Extract the (X, Y) coordinate from the center of the cell holding the provided text.  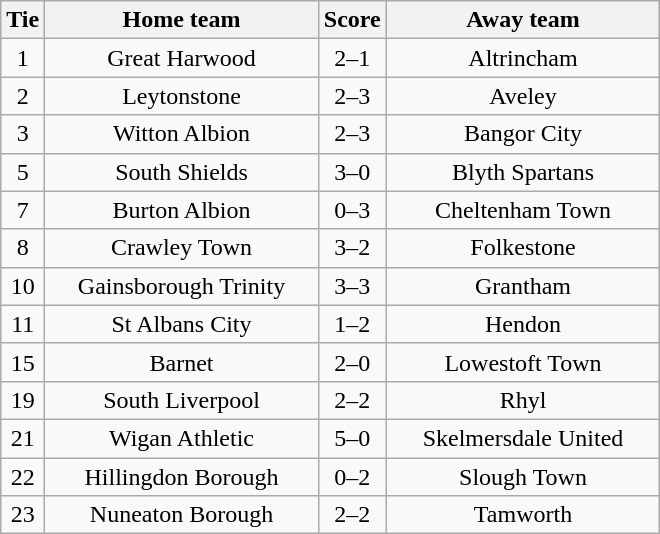
South Shields (182, 172)
Away team (523, 20)
1–2 (352, 324)
Altrincham (523, 58)
3 (23, 134)
Great Harwood (182, 58)
Score (352, 20)
2–1 (352, 58)
21 (23, 438)
10 (23, 286)
2 (23, 96)
Blyth Spartans (523, 172)
Wigan Athletic (182, 438)
Hendon (523, 324)
3–0 (352, 172)
Burton Albion (182, 210)
22 (23, 477)
Nuneaton Borough (182, 515)
Barnet (182, 362)
Grantham (523, 286)
Folkestone (523, 248)
3–3 (352, 286)
3–2 (352, 248)
0–2 (352, 477)
23 (23, 515)
St Albans City (182, 324)
Rhyl (523, 400)
8 (23, 248)
Leytonstone (182, 96)
Tamworth (523, 515)
0–3 (352, 210)
19 (23, 400)
Gainsborough Trinity (182, 286)
Witton Albion (182, 134)
Hillingdon Borough (182, 477)
Cheltenham Town (523, 210)
5–0 (352, 438)
Home team (182, 20)
15 (23, 362)
Lowestoft Town (523, 362)
Skelmersdale United (523, 438)
1 (23, 58)
7 (23, 210)
5 (23, 172)
South Liverpool (182, 400)
Slough Town (523, 477)
Tie (23, 20)
Bangor City (523, 134)
2–0 (352, 362)
Crawley Town (182, 248)
11 (23, 324)
Aveley (523, 96)
